Detect which cell encompasses the target text, then output its [X, Y] center coordinate. 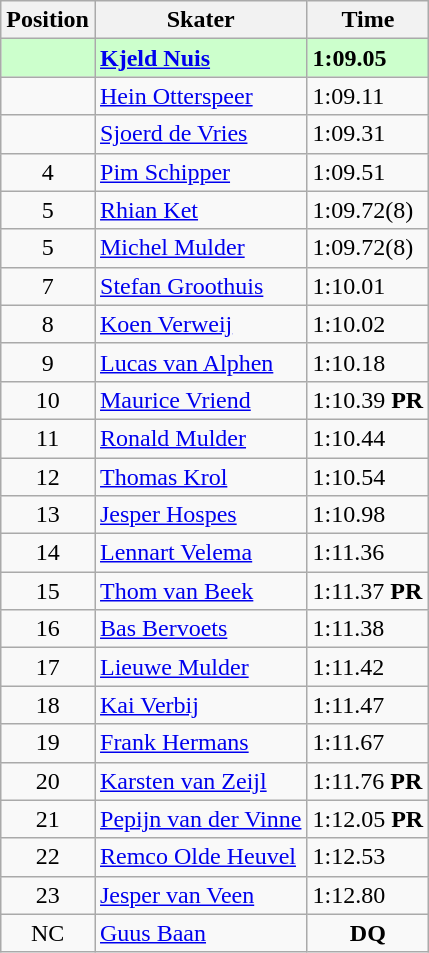
Kai Verbij [200, 705]
1:10.01 [368, 286]
1:10.02 [368, 324]
Jesper Hospes [200, 515]
Bas Bervoets [200, 629]
Frank Hermans [200, 743]
23 [48, 895]
NC [48, 933]
Thomas Krol [200, 477]
Sjoerd de Vries [200, 134]
9 [48, 362]
Lucas van Alphen [200, 362]
1:12.80 [368, 895]
7 [48, 286]
1:12.53 [368, 857]
1:11.36 [368, 553]
11 [48, 438]
1:09.31 [368, 134]
1:11.42 [368, 667]
Rhian Ket [200, 210]
Kjeld Nuis [200, 58]
21 [48, 819]
Jesper van Veen [200, 895]
18 [48, 705]
Lieuwe Mulder [200, 667]
1:09.51 [368, 172]
1:10.98 [368, 515]
4 [48, 172]
1:09.05 [368, 58]
22 [48, 857]
1:12.05 PR [368, 819]
1:11.67 [368, 743]
Michel Mulder [200, 248]
Position [48, 20]
Skater [200, 20]
Lennart Velema [200, 553]
13 [48, 515]
20 [48, 781]
Guus Baan [200, 933]
12 [48, 477]
8 [48, 324]
1:09.11 [368, 96]
Karsten van Zeijl [200, 781]
1:11.38 [368, 629]
Remco Olde Heuvel [200, 857]
16 [48, 629]
15 [48, 591]
1:11.47 [368, 705]
Ronald Mulder [200, 438]
17 [48, 667]
Pim Schipper [200, 172]
10 [48, 400]
1:11.76 PR [368, 781]
Pepijn van der Vinne [200, 819]
Time [368, 20]
Stefan Groothuis [200, 286]
Koen Verweij [200, 324]
1:10.39 PR [368, 400]
1:10.54 [368, 477]
14 [48, 553]
1:10.18 [368, 362]
19 [48, 743]
1:10.44 [368, 438]
1:11.37 PR [368, 591]
Maurice Vriend [200, 400]
DQ [368, 933]
Hein Otterspeer [200, 96]
Thom van Beek [200, 591]
